Capture the cell that displays the provided text and extract its [x, y] central coordinate. 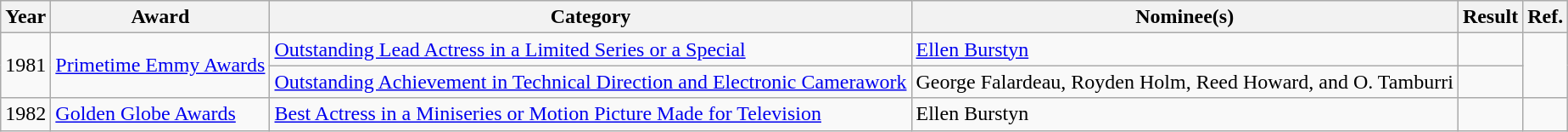
Best Actress in a Miniseries or Motion Picture Made for Television [591, 114]
1982 [25, 114]
1981 [25, 66]
Award [160, 17]
Outstanding Achievement in Technical Direction and Electronic Camerawork [591, 82]
Outstanding Lead Actress in a Limited Series or a Special [591, 49]
George Falardeau, Royden Holm, Reed Howard, and O. Tamburri [1184, 82]
Year [25, 17]
Category [591, 17]
Golden Globe Awards [160, 114]
Result [1490, 17]
Ref. [1546, 17]
Primetime Emmy Awards [160, 66]
Nominee(s) [1184, 17]
